Provide the (X, Y) coordinate of the cell's center where the given text is located.  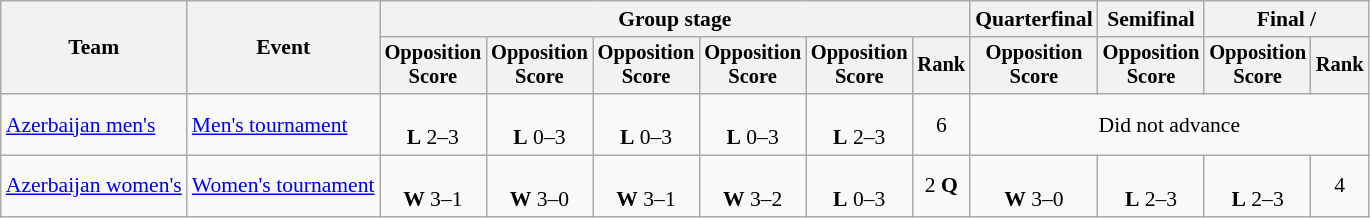
Event (284, 48)
6 (941, 124)
2 Q (941, 186)
Group stage (676, 19)
W 3–2 (752, 186)
Did not advance (1169, 124)
4 (1340, 186)
Women's tournament (284, 186)
Team (94, 48)
Final / (1286, 19)
Quarterfinal (1034, 19)
Azerbaijan women's (94, 186)
Azerbaijan men's (94, 124)
Semifinal (1152, 19)
Men's tournament (284, 124)
